Provide the (X, Y) coordinate of the cell's center where the given text is located.  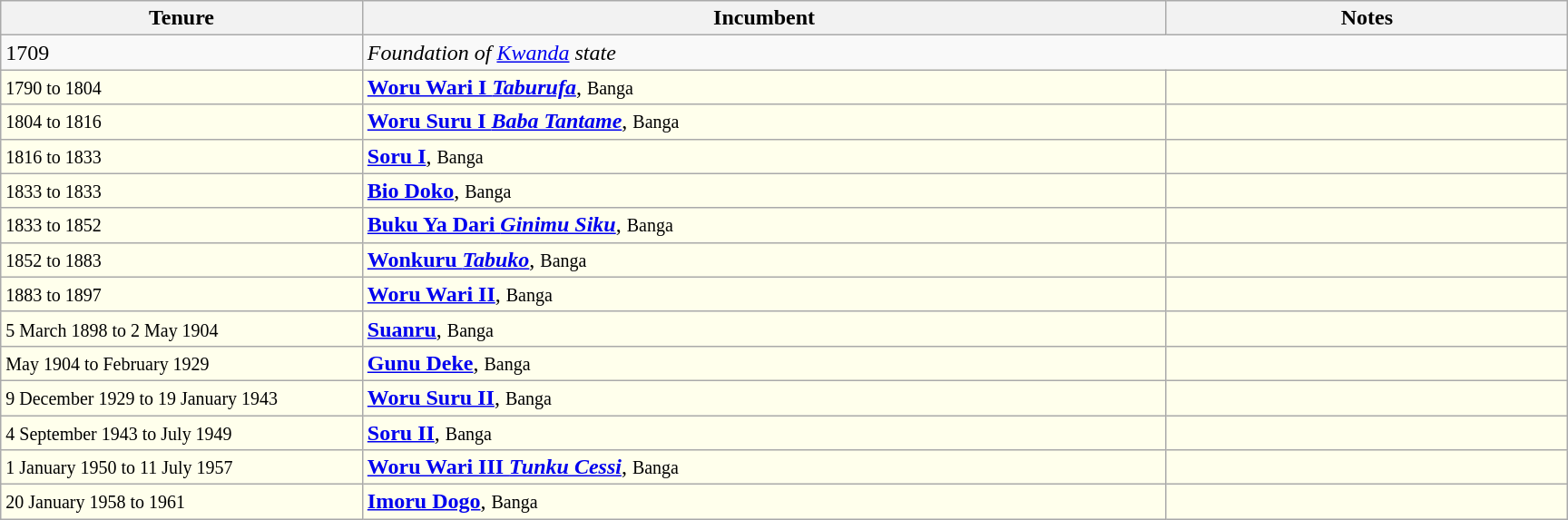
Tenure (181, 18)
Gunu Deke, Banga (764, 363)
Woru Wari III Tunku Cessi, Banga (764, 467)
Wonkuru Tabuko, Banga (764, 260)
May 1904 to February 1929 (181, 363)
1852 to 1883 (181, 260)
Incumbent (764, 18)
20 January 1958 to 1961 (181, 502)
1883 to 1897 (181, 294)
Soru II, Banga (764, 433)
Woru Suru II, Banga (764, 397)
Bio Doko, Banga (764, 191)
Notes (1367, 18)
1816 to 1833 (181, 156)
9 December 1929 to 19 January 1943 (181, 397)
Woru Wari I Taburufa, Banga (764, 87)
Woru Wari II, Banga (764, 294)
Woru Suru I Baba Tantame, Banga (764, 122)
4 September 1943 to July 1949 (181, 433)
Suanru, Banga (764, 329)
1 January 1950 to 11 July 1957 (181, 467)
Soru I, Banga (764, 156)
5 March 1898 to 2 May 1904 (181, 329)
1709 (181, 53)
1833 to 1833 (181, 191)
1790 to 1804 (181, 87)
Imoru Dogo, Banga (764, 502)
1804 to 1816 (181, 122)
Buku Ya Dari Ginimu Siku, Banga (764, 225)
Foundation of Kwanda state (965, 53)
1833 to 1852 (181, 225)
